Find where the given text appears and provide that cell's center as (x, y) coordinate. 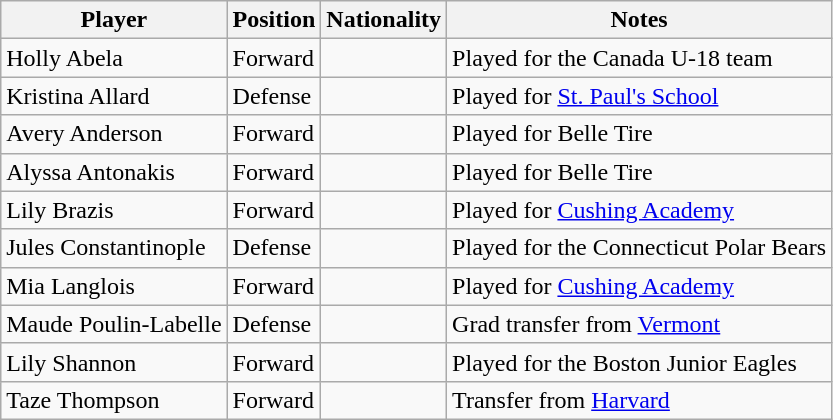
Transfer from Harvard (640, 400)
Player (114, 20)
Holly Abela (114, 58)
Grad transfer from Vermont (640, 324)
Played for the Canada U-18 team (640, 58)
Played for the Connecticut Polar Bears (640, 248)
Jules Constantinople (114, 248)
Played for St. Paul's School (640, 96)
Kristina Allard (114, 96)
Position (274, 20)
Lily Shannon (114, 362)
Notes (640, 20)
Played for the Boston Junior Eagles (640, 362)
Taze Thompson (114, 400)
Avery Anderson (114, 134)
Lily Brazis (114, 210)
Maude Poulin-Labelle (114, 324)
Nationality (384, 20)
Mia Langlois (114, 286)
Alyssa Antonakis (114, 172)
